For the text-containing cell, return its midpoint in (X, Y) coordinate format. 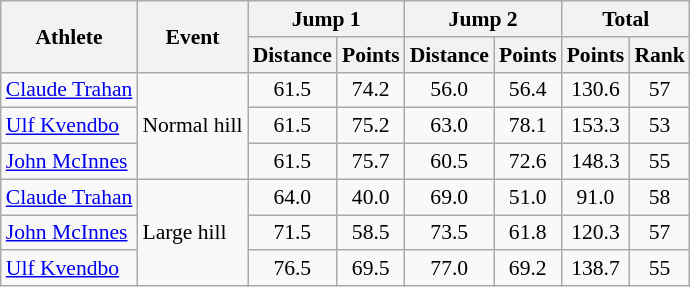
Large hill (192, 232)
Normal hill (192, 126)
51.0 (528, 197)
76.5 (292, 269)
63.0 (450, 126)
120.3 (596, 233)
61.8 (528, 233)
75.7 (371, 162)
69.5 (371, 269)
75.2 (371, 126)
72.6 (528, 162)
74.2 (371, 90)
58 (660, 197)
69.2 (528, 269)
Jump 1 (326, 19)
91.0 (596, 197)
Jump 2 (484, 19)
Rank (660, 55)
153.3 (596, 126)
53 (660, 126)
40.0 (371, 197)
73.5 (450, 233)
Event (192, 36)
56.4 (528, 90)
77.0 (450, 269)
60.5 (450, 162)
Total (626, 19)
71.5 (292, 233)
64.0 (292, 197)
138.7 (596, 269)
130.6 (596, 90)
56.0 (450, 90)
Athlete (70, 36)
78.1 (528, 126)
58.5 (371, 233)
148.3 (596, 162)
69.0 (450, 197)
